Identify which cell holds the provided text, then report its [x, y] central coordinate. 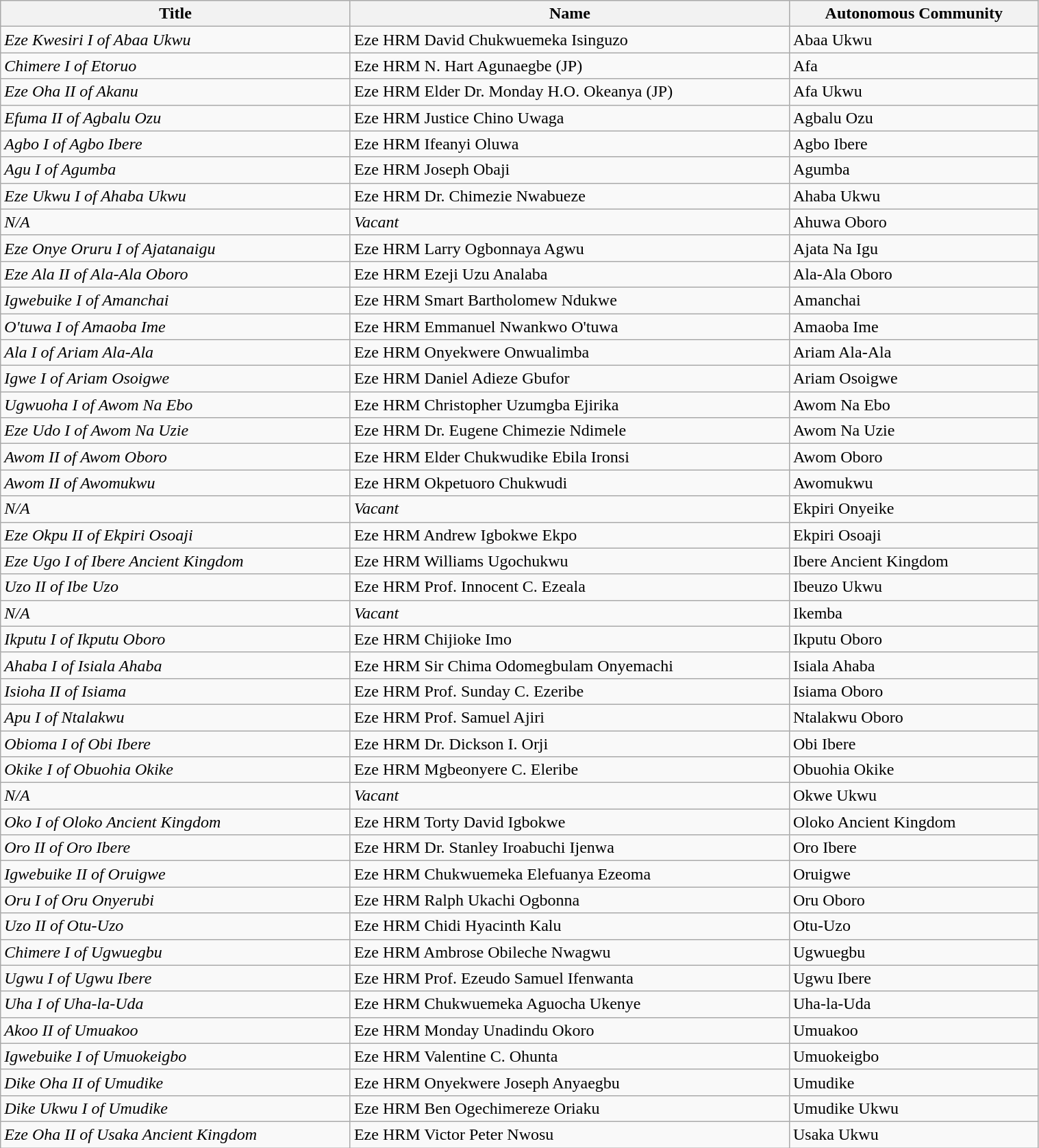
Ala-Ala Oboro [914, 274]
Autonomous Community [914, 14]
Ikputu Oboro [914, 639]
Eze Onye Oruru I of Ajatanaigu [175, 248]
Otu-Uzo [914, 926]
Title [175, 14]
Eze HRM Joseph Obaji [570, 170]
Ahaba I of Isiala Ahaba [175, 665]
Awomukwu [914, 483]
Ahaba Ukwu [914, 196]
Afa [914, 66]
Amanchai [914, 300]
Eze HRM Onyekwere Onwualimba [570, 353]
Eze HRM Prof. Samuel Ajiri [570, 717]
Eze HRM Daniel Adieze Gbufor [570, 379]
Uha-la-Uda [914, 1004]
Ikemba [914, 613]
Ugwuegbu [914, 952]
Eze HRM Prof. Innocent C. Ezeala [570, 587]
Ariam Osoigwe [914, 379]
Umudike Ukwu [914, 1108]
Oru I of Oru Onyerubi [175, 900]
Isiama Oboro [914, 691]
O'tuwa I of Amaoba Ime [175, 327]
Eze HRM David Chukwuemeka Isinguzo [570, 40]
Eze HRM Williams Ugochukwu [570, 561]
Eze HRM Elder Chukwudike Ebila Ironsi [570, 457]
Ikputu I of Ikputu Oboro [175, 639]
Eze HRM Larry Ogbonnaya Agwu [570, 248]
Eze HRM Chukwuemeka Elefuanya Ezeoma [570, 874]
Usaka Ukwu [914, 1134]
Eze HRM Ezeji Uzu Analaba [570, 274]
Isiala Ahaba [914, 665]
Uzo II of Ibe Uzo [175, 587]
Eze HRM Ifeanyi Oluwa [570, 144]
Oko I of Oloko Ancient Kingdom [175, 822]
Isioha II of Isiama [175, 691]
Eze HRM Valentine C. Ohunta [570, 1056]
Eze HRM Chidi Hyacinth Kalu [570, 926]
Igwebuike I of Umuokeigbo [175, 1056]
Eze HRM N. Hart Agunaegbe (JP) [570, 66]
Eze Ugo I of Ibere Ancient Kingdom [175, 561]
Awom II of Awomukwu [175, 483]
Eze HRM Elder Dr. Monday H.O. Okeanya (JP) [570, 92]
Eze HRM Dr. Dickson I. Orji [570, 743]
Eze HRM Chukwuemeka Aguocha Ukenye [570, 1004]
Eze HRM Ambrose Obileche Nwagwu [570, 952]
Ajata Na Igu [914, 248]
Umudike [914, 1082]
Eze HRM Torty David Igbokwe [570, 822]
Ala I of Ariam Ala-Ala [175, 353]
Agu I of Agumba [175, 170]
Obioma I of Obi Ibere [175, 743]
Eze HRM Ralph Ukachi Ogbonna [570, 900]
Ugwu Ibere [914, 978]
Eze Okpu II of Ekpiri Osoaji [175, 535]
Ekpiri Osoaji [914, 535]
Ugwu I of Ugwu Ibere [175, 978]
Akoo II of Umuakoo [175, 1030]
Dike Oha II of Umudike [175, 1082]
Name [570, 14]
Eze HRM Prof. Sunday C. Ezeribe [570, 691]
Okwe Ukwu [914, 796]
Ibere Ancient Kingdom [914, 561]
Uha I of Uha-la-Uda [175, 1004]
Eze HRM Christopher Uzumgba Ejirika [570, 405]
Oro Ibere [914, 848]
Eze HRM Dr. Stanley Iroabuchi Ijenwa [570, 848]
Afa Ukwu [914, 92]
Eze HRM Prof. Ezeudo Samuel Ifenwanta [570, 978]
Eze HRM Chijioke Imo [570, 639]
Eze HRM Sir Chima Odomegbulam Onyemachi [570, 665]
Eze Ala II of Ala-Ala Oboro [175, 274]
Chimere I of Etoruo [175, 66]
Agbo Ibere [914, 144]
Igwebuike II of Oruigwe [175, 874]
Uzo II of Otu-Uzo [175, 926]
Eze HRM Emmanuel Nwankwo O'tuwa [570, 327]
Abaa Ukwu [914, 40]
Amaoba Ime [914, 327]
Eze HRM Ben Ogechimereze Oriaku [570, 1108]
Oruigwe [914, 874]
Chimere I of Ugwuegbu [175, 952]
Apu I of Ntalakwu [175, 717]
Eze HRM Smart Bartholomew Ndukwe [570, 300]
Oloko Ancient Kingdom [914, 822]
Eze HRM Justice Chino Uwaga [570, 118]
Igwe I of Ariam Osoigwe [175, 379]
Eze Ukwu I of Ahaba Ukwu [175, 196]
Ugwuoha I of Awom Na Ebo [175, 405]
Ariam Ala-Ala [914, 353]
Obuohia Okike [914, 770]
Eze HRM Victor Peter Nwosu [570, 1134]
Ibeuzo Ukwu [914, 587]
Eze Oha II of Akanu [175, 92]
Eze Udo I of Awom Na Uzie [175, 431]
Igwebuike I of Amanchai [175, 300]
Umuakoo [914, 1030]
Efuma II of Agbalu Ozu [175, 118]
Ahuwa Oboro [914, 222]
Dike Ukwu I of Umudike [175, 1108]
Awom II of Awom Oboro [175, 457]
Okike I of Obuohia Okike [175, 770]
Awom Oboro [914, 457]
Oro II of Oro Ibere [175, 848]
Eze HRM Mgbeonyere C. Eleribe [570, 770]
Eze Oha II of Usaka Ancient Kingdom [175, 1134]
Ekpiri Onyeike [914, 509]
Obi Ibere [914, 743]
Oru Oboro [914, 900]
Awom Na Uzie [914, 431]
Agumba [914, 170]
Ntalakwu Oboro [914, 717]
Eze HRM Okpetuoro Chukwudi [570, 483]
Eze HRM Dr. Chimezie Nwabueze [570, 196]
Eze Kwesiri I of Abaa Ukwu [175, 40]
Awom Na Ebo [914, 405]
Eze HRM Monday Unadindu Okoro [570, 1030]
Agbalu Ozu [914, 118]
Eze HRM Onyekwere Joseph Anyaegbu [570, 1082]
Agbo I of Agbo Ibere [175, 144]
Eze HRM Dr. Eugene Chimezie Ndimele [570, 431]
Eze HRM Andrew Igbokwe Ekpo [570, 535]
Umuokeigbo [914, 1056]
